Identify which cell holds the provided text, then report its (x, y) central coordinate. 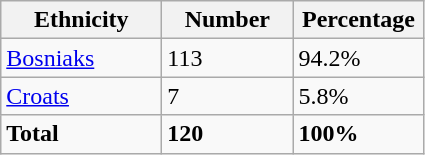
120 (228, 134)
Total (82, 134)
100% (358, 134)
113 (228, 58)
7 (228, 96)
Croats (82, 96)
Number (228, 20)
Percentage (358, 20)
94.2% (358, 58)
Bosniaks (82, 58)
5.8% (358, 96)
Ethnicity (82, 20)
